Detect which cell encompasses the target text, then output its (x, y) center coordinate. 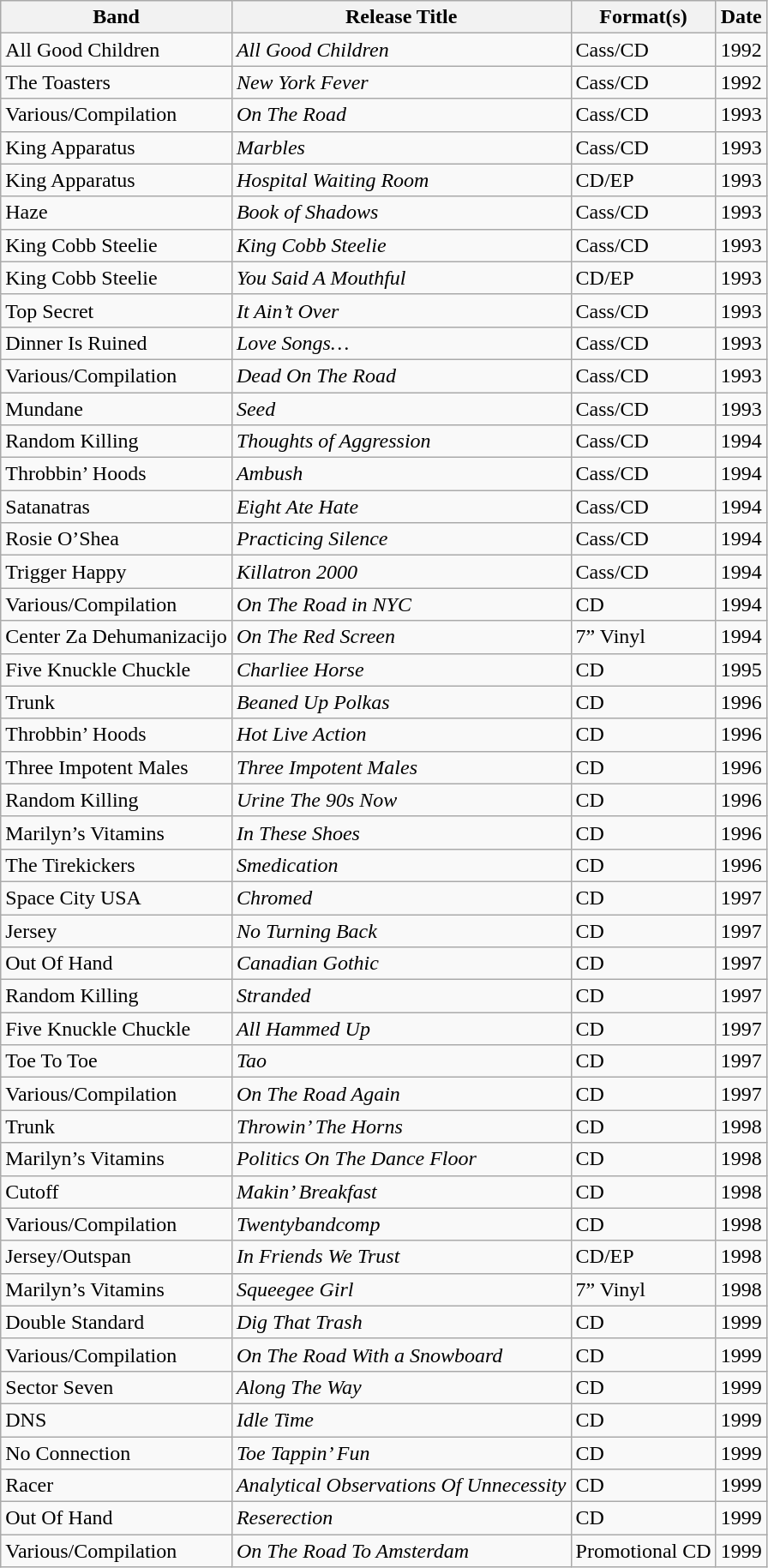
Band (117, 17)
Jersey (117, 930)
Twentybandcomp (401, 1224)
Dig That Trash (401, 1322)
Love Songs… (401, 343)
Haze (117, 213)
Toe To Toe (117, 1061)
No Turning Back (401, 930)
Jersey/Outspan (117, 1257)
Chromed (401, 898)
All Hammed Up (401, 1029)
Eight Ate Hate (401, 507)
Hospital Waiting Room (401, 180)
Racer (117, 1486)
Hot Live Action (401, 735)
Throwin’ The Horns (401, 1126)
Squeegee Girl (401, 1289)
DNS (117, 1420)
Analytical Observations Of Unnecessity (401, 1486)
Ambush (401, 474)
Dinner Is Ruined (117, 343)
Book of Shadows (401, 213)
Cutoff (117, 1192)
Dead On The Road (401, 375)
Mundane (117, 409)
Urine The 90s Now (401, 800)
The Toasters (117, 82)
Canadian Gothic (401, 964)
New York Fever (401, 82)
1995 (741, 670)
Toe Tappin’ Fun (401, 1453)
Practicing Silence (401, 539)
Tao (401, 1061)
On The Red Screen (401, 637)
Along The Way (401, 1387)
Seed (401, 409)
Smedication (401, 865)
Idle Time (401, 1420)
Rosie O’Shea (117, 539)
Format(s) (643, 17)
Date (741, 17)
On The Road in NYC (401, 604)
Satanatras (117, 507)
On The Road With a Snowboard (401, 1355)
No Connection (117, 1453)
On The Road Again (401, 1094)
Top Secret (117, 310)
Center Za Dehumanizacijo (117, 637)
Beaned Up Polkas (401, 702)
Trigger Happy (117, 572)
Space City USA (117, 898)
Killatron 2000 (401, 572)
Marbles (401, 147)
Politics On The Dance Floor (401, 1159)
On The Road (401, 115)
Promotional CD (643, 1551)
On The Road To Amsterdam (401, 1551)
Sector Seven (117, 1387)
Double Standard (117, 1322)
You Said A Mouthful (401, 278)
The Tirekickers (117, 865)
It Ain’t Over (401, 310)
Makin’ Breakfast (401, 1192)
Reserection (401, 1518)
Release Title (401, 17)
Charliee Horse (401, 670)
Stranded (401, 996)
Thoughts of Aggression (401, 442)
In These Shoes (401, 832)
In Friends We Trust (401, 1257)
